Scan for the cell matching the given text and deliver its [x, y] coordinate at center. 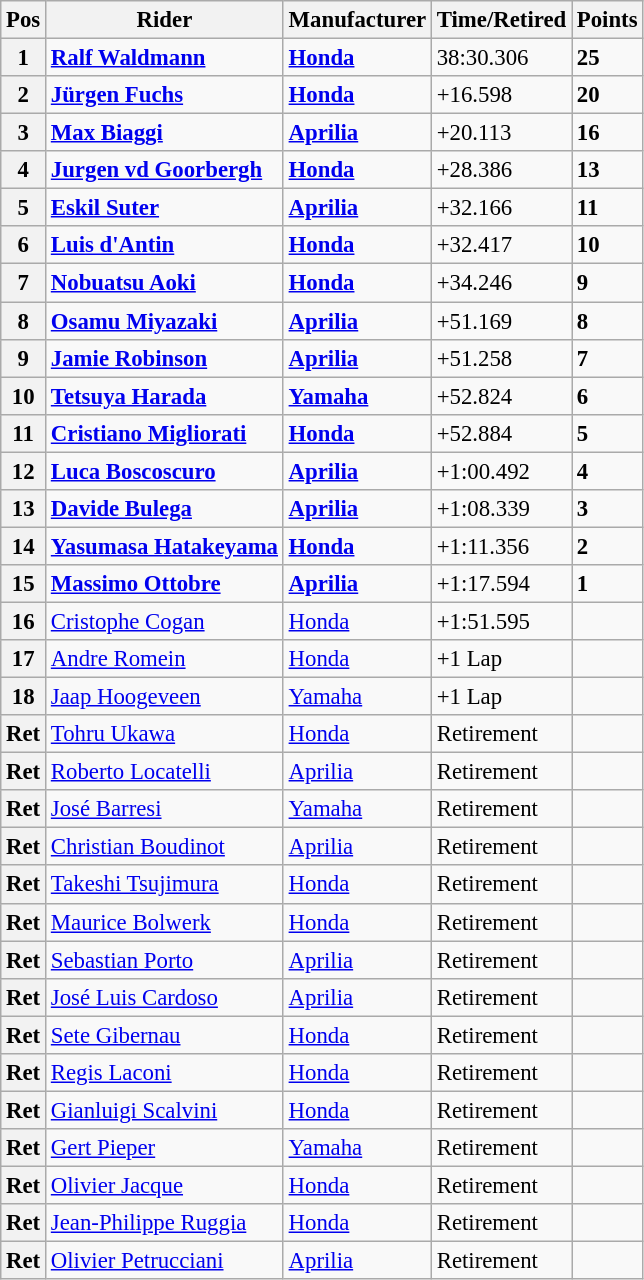
Maurice Bolwerk [165, 922]
Yasumasa Hatakeyama [165, 546]
+52.824 [501, 396]
+32.417 [501, 245]
Cristiano Migliorati [165, 433]
+16.598 [501, 95]
Tetsuya Harada [165, 396]
+51.258 [501, 358]
Jürgen Fuchs [165, 95]
Regis Laconi [165, 1073]
Olivier Jacque [165, 1185]
Manufacturer [357, 20]
Olivier Petrucciani [165, 1261]
17 [24, 659]
+28.386 [501, 170]
Christian Boudinot [165, 847]
Osamu Miyazaki [165, 321]
Cristophe Cogan [165, 621]
+20.113 [501, 133]
Davide Bulega [165, 509]
18 [24, 697]
Jamie Robinson [165, 358]
Sebastian Porto [165, 960]
Gianluigi Scalvini [165, 1110]
Luis d'Antin [165, 245]
Andre Romein [165, 659]
Rider [165, 20]
Roberto Locatelli [165, 772]
+32.166 [501, 208]
15 [24, 584]
Eskil Suter [165, 208]
Jurgen vd Goorbergh [165, 170]
+1:11.356 [501, 546]
Time/Retired [501, 20]
Massimo Ottobre [165, 584]
José Luis Cardoso [165, 997]
+52.884 [501, 433]
+51.169 [501, 321]
Takeshi Tsujimura [165, 885]
12 [24, 471]
25 [608, 58]
20 [608, 95]
Max Biaggi [165, 133]
Jaap Hoogeveen [165, 697]
Nobuatsu Aoki [165, 283]
+1:17.594 [501, 584]
José Barresi [165, 809]
Luca Boscoscuro [165, 471]
Jean-Philippe Ruggia [165, 1223]
+1:08.339 [501, 509]
Ralf Waldmann [165, 58]
Tohru Ukawa [165, 734]
38:30.306 [501, 58]
Pos [24, 20]
+1:00.492 [501, 471]
+34.246 [501, 283]
14 [24, 546]
+1:51.595 [501, 621]
Gert Pieper [165, 1148]
Points [608, 20]
Sete Gibernau [165, 1035]
